From the cell containing the given text, extract its center point as (x, y) coordinate. 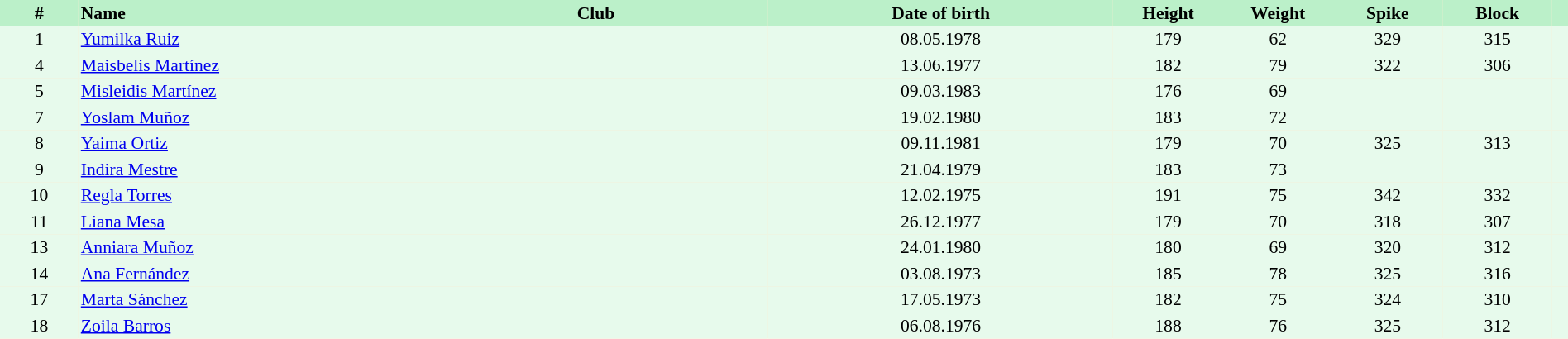
188 (1168, 326)
26.12.1977 (941, 222)
08.05.1978 (941, 40)
09.11.1981 (941, 144)
# (40, 13)
13.06.1977 (941, 65)
Liana Mesa (251, 222)
310 (1497, 299)
307 (1497, 222)
306 (1497, 65)
176 (1168, 91)
Ana Fernández (251, 274)
318 (1388, 222)
14 (40, 274)
8 (40, 144)
Marta Sánchez (251, 299)
9 (40, 169)
Block (1497, 13)
Yoslam Muñoz (251, 117)
4 (40, 65)
180 (1168, 248)
76 (1279, 326)
Yaima Ortiz (251, 144)
322 (1388, 65)
17 (40, 299)
06.08.1976 (941, 326)
320 (1388, 248)
03.08.1973 (941, 274)
Zoila Barros (251, 326)
Indira Mestre (251, 169)
342 (1388, 195)
7 (40, 117)
Date of birth (941, 13)
324 (1388, 299)
10 (40, 195)
Yumilka Ruiz (251, 40)
13 (40, 248)
73 (1279, 169)
09.03.1983 (941, 91)
5 (40, 91)
Maisbelis Martínez (251, 65)
24.01.1980 (941, 248)
11 (40, 222)
Weight (1279, 13)
62 (1279, 40)
72 (1279, 117)
21.04.1979 (941, 169)
18 (40, 326)
Name (251, 13)
12.02.1975 (941, 195)
313 (1497, 144)
191 (1168, 195)
Anniara Muñoz (251, 248)
332 (1497, 195)
Regla Torres (251, 195)
Height (1168, 13)
78 (1279, 274)
316 (1497, 274)
79 (1279, 65)
Spike (1388, 13)
Misleidis Martínez (251, 91)
185 (1168, 274)
315 (1497, 40)
17.05.1973 (941, 299)
329 (1388, 40)
1 (40, 40)
Club (595, 13)
19.02.1980 (941, 117)
